Return (X, Y) of the center of cell containing provided text 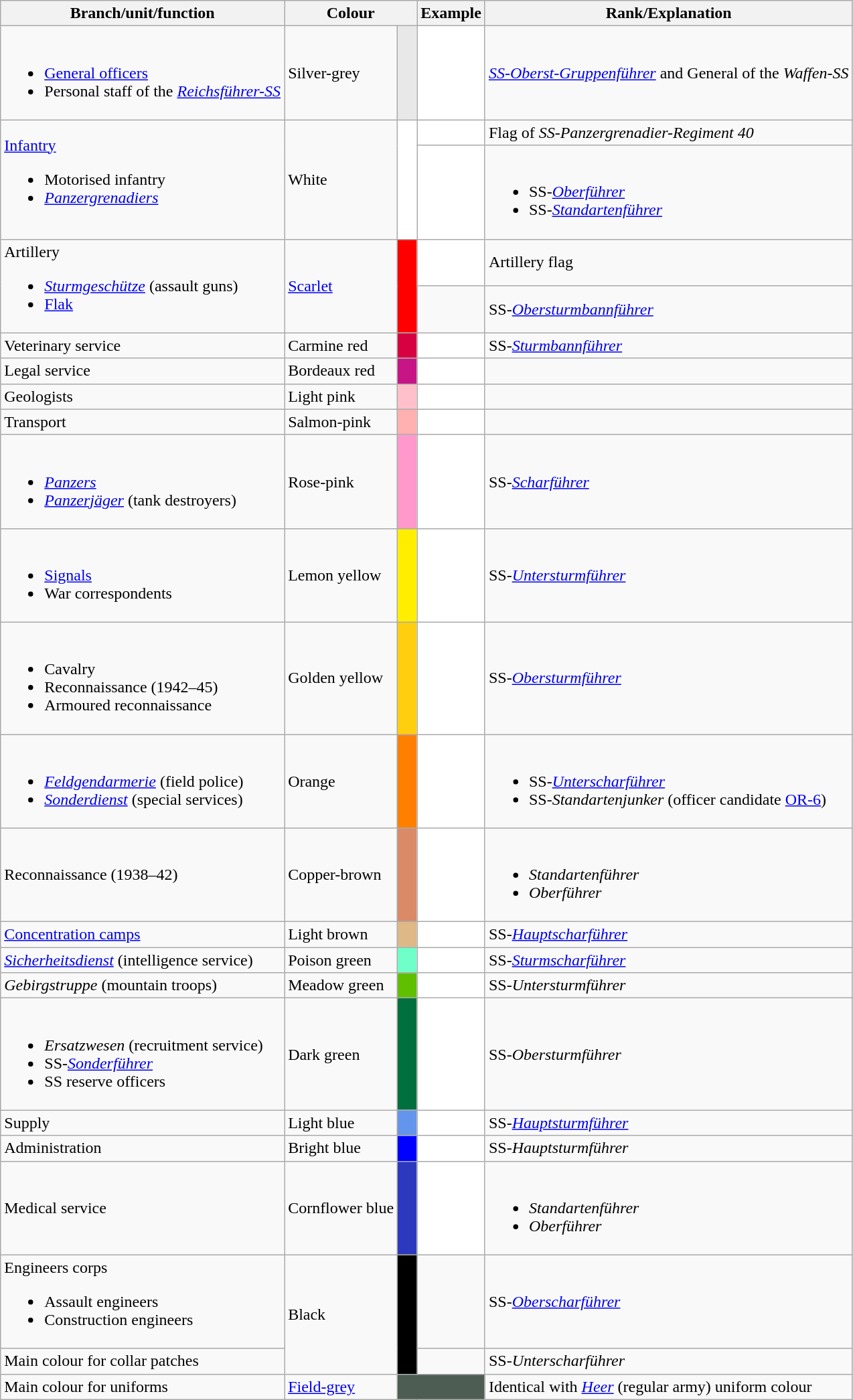
Feldgendarmerie (field police)Sonderdienst (special services) (143, 781)
Rose-pink (341, 481)
Sicherheitsdienst (intelligence service) (143, 960)
Black (341, 1314)
Concentration camps (143, 935)
Copper-brown (341, 875)
SS-Sturmbannführer (668, 345)
Scarlet (341, 286)
Carmine red (341, 345)
Legal service (143, 371)
Branch/unit/function (143, 13)
Gebirgstruppe (mountain troops) (143, 986)
Administration (143, 1148)
SignalsWar correspondents (143, 575)
SS-UnterscharführerSS-Standartenjunker (officer candidate OR-6) (668, 781)
Light pink (341, 396)
InfantryMotorised infantryPanzergrenadiers (143, 179)
Ersatzwesen (recruitment service)SS-SonderführerSS reserve officers (143, 1054)
CavalryReconnaissance (1942–45)Armoured reconnaissance (143, 678)
SS-Hauptscharführer (668, 935)
Example (451, 13)
Veterinary service (143, 345)
Medical service (143, 1208)
Light brown (341, 935)
ArtillerySturmgeschütze (assault guns)Flak (143, 286)
Lemon yellow (341, 575)
SS-OberführerSS-Standartenführer (668, 192)
Cornflower blue (341, 1208)
Engineers corpsAssault engineersConstruction engineers (143, 1302)
General officersPersonal staff of the Reichsführer-SS (143, 73)
Poison green (341, 960)
Geologists (143, 396)
Salmon-pink (341, 422)
Colour (351, 13)
White (341, 179)
SS-Sturmscharführer (668, 960)
SS-Oberscharführer (668, 1302)
Golden yellow (341, 678)
PanzersPanzerjäger (tank destroyers) (143, 481)
Bright blue (341, 1148)
Artillery flag (668, 262)
Orange (341, 781)
Dark green (341, 1054)
Light blue (341, 1123)
Flag of SS-Panzergrenadier-Regiment 40 (668, 133)
SS-Unterscharführer (668, 1361)
Reconnaissance (1938–42) (143, 875)
Bordeaux red (341, 371)
Silver-grey (341, 73)
SS-Scharführer (668, 481)
SS-Oberst-Gruppenführer and General of the Waffen-SS (668, 73)
Supply (143, 1123)
Field-grey (341, 1387)
Main colour for collar patches (143, 1361)
Identical with Heer (regular army) uniform colour (668, 1387)
Main colour for uniforms (143, 1387)
Meadow green (341, 986)
Rank/Explanation (668, 13)
Transport (143, 422)
SS-Obersturmbannführer (668, 309)
